Capture the cell that displays the provided text and extract its [x, y] central coordinate. 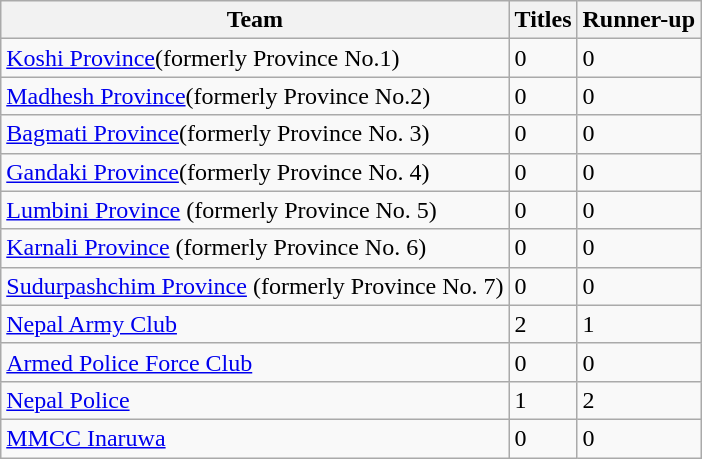
Team [255, 20]
Lumbini Province (formerly Province No. 5) [255, 210]
Gandaki Province(formerly Province No. 4) [255, 172]
Karnali Province (formerly Province No. 6) [255, 248]
Nepal Police [255, 400]
Madhesh Province(formerly Province No.2) [255, 96]
Koshi Province(formerly Province No.1) [255, 58]
MMCC Inaruwa [255, 438]
Armed Police Force Club [255, 362]
Bagmati Province(formerly Province No. 3) [255, 134]
Nepal Army Club [255, 324]
Titles [543, 20]
Runner-up [639, 20]
Sudurpashchim Province (formerly Province No. 7) [255, 286]
